Pinpoint the cell where the given text exists, returning its [x, y] midpoint coordinate. 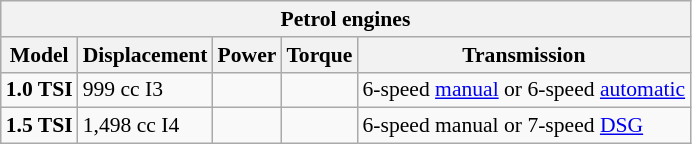
1,498 cc I4 [146, 126]
6-speed manual or 6-speed automatic [524, 90]
Displacement [146, 55]
Torque [319, 55]
6-speed manual or 7-speed DSG [524, 126]
Transmission [524, 55]
999 cc I3 [146, 90]
1.0 TSI [40, 90]
Power [248, 55]
1.5 TSI [40, 126]
Model [40, 55]
Petrol engines [346, 19]
